Output the [X, Y] coordinate of the center of the cell containing the given text.  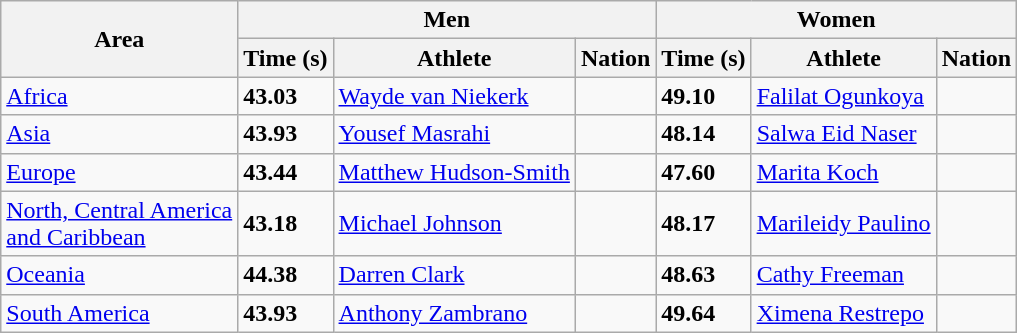
Oceania [120, 275]
48.63 [704, 275]
Africa [120, 96]
Wayde van Niekerk [454, 96]
Men [447, 20]
43.44 [286, 172]
Area [120, 39]
Ximena Restrepo [844, 313]
49.64 [704, 313]
47.60 [704, 172]
Matthew Hudson-Smith [454, 172]
48.14 [704, 134]
Salwa Eid Naser [844, 134]
Falilat Ogunkoya [844, 96]
Darren Clark [454, 275]
South America [120, 313]
Cathy Freeman [844, 275]
Michael Johnson [454, 224]
Marileidy Paulino [844, 224]
Women [836, 20]
43.03 [286, 96]
Europe [120, 172]
Anthony Zambrano [454, 313]
Marita Koch [844, 172]
43.18 [286, 224]
44.38 [286, 275]
North, Central America and Caribbean [120, 224]
48.17 [704, 224]
Yousef Masrahi [454, 134]
49.10 [704, 96]
Asia [120, 134]
